Provide the [x, y] coordinate of the cell's center where the given text is located.  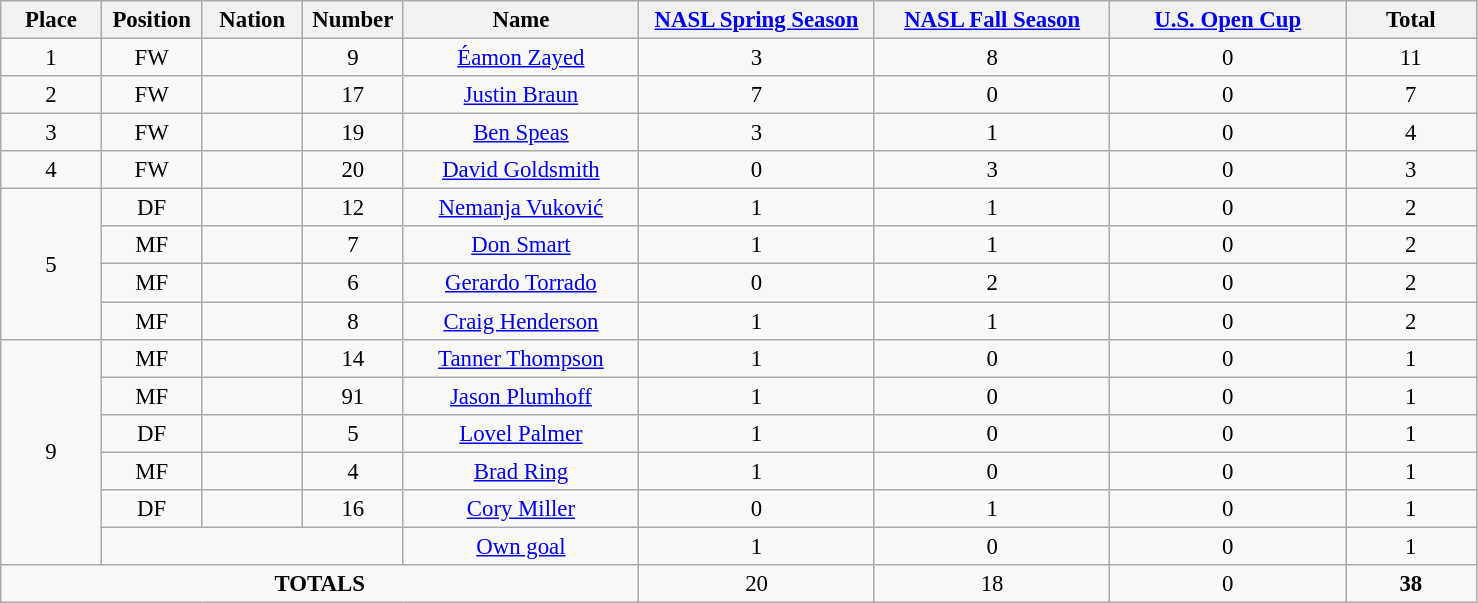
Lovel Palmer [521, 433]
Position [152, 20]
Place [52, 20]
12 [354, 208]
16 [354, 509]
Ben Speas [521, 133]
11 [1412, 58]
Gerardo Torrado [521, 283]
David Goldsmith [521, 170]
17 [354, 95]
Éamon Zayed [521, 58]
14 [354, 358]
Justin Braun [521, 95]
Number [354, 20]
Name [521, 20]
Don Smart [521, 245]
NASL Spring Season [757, 20]
TOTALS [320, 584]
19 [354, 133]
Nemanja Vuković [521, 208]
Brad Ring [521, 471]
Craig Henderson [521, 321]
U.S. Open Cup [1228, 20]
38 [1412, 584]
Tanner Thompson [521, 358]
Nation [252, 20]
Jason Plumhoff [521, 396]
Total [1412, 20]
6 [354, 283]
Own goal [521, 546]
18 [992, 584]
Cory Miller [521, 509]
NASL Fall Season [992, 20]
91 [354, 396]
